Detect which cell encompasses the target text, then output its (x, y) center coordinate. 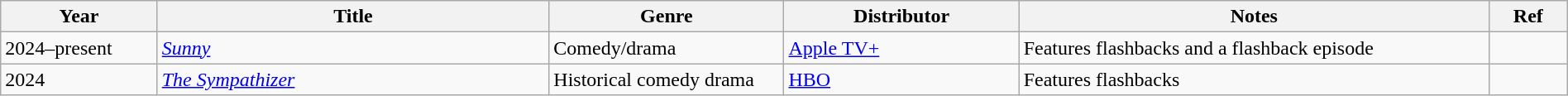
Features flashbacks (1254, 79)
Sunny (353, 48)
2024 (79, 79)
The Sympathizer (353, 79)
2024–present (79, 48)
HBO (901, 79)
Features flashbacks and a flashback episode (1254, 48)
Distributor (901, 17)
Apple TV+ (901, 48)
Ref (1528, 17)
Genre (667, 17)
Comedy/drama (667, 48)
Year (79, 17)
Notes (1254, 17)
Historical comedy drama (667, 79)
Title (353, 17)
